Output the (X, Y) coordinate of the center of the cell containing the given text.  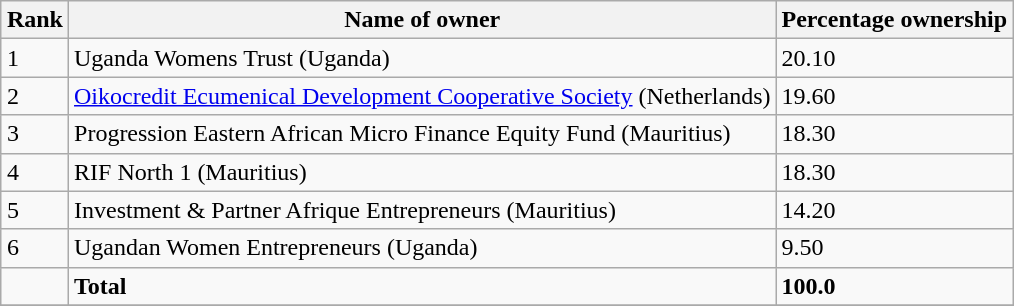
RIF North 1 (Mauritius) (423, 172)
Rank (34, 20)
20.10 (894, 58)
2 (34, 96)
Uganda Womens Trust (Uganda) (423, 58)
Progression Eastern African Micro Finance Equity Fund (Mauritius) (423, 134)
Oikocredit Ecumenical Development Cooperative Society (Netherlands) (423, 96)
3 (34, 134)
4 (34, 172)
5 (34, 210)
14.20 (894, 210)
19.60 (894, 96)
Name of owner (423, 20)
Total (423, 286)
9.50 (894, 248)
Ugandan Women Entrepreneurs (Uganda) (423, 248)
1 (34, 58)
Percentage ownership (894, 20)
6 (34, 248)
Investment & Partner Afrique Entrepreneurs (Mauritius) (423, 210)
100.0 (894, 286)
